For the text-containing cell, return its midpoint in [x, y] coordinate format. 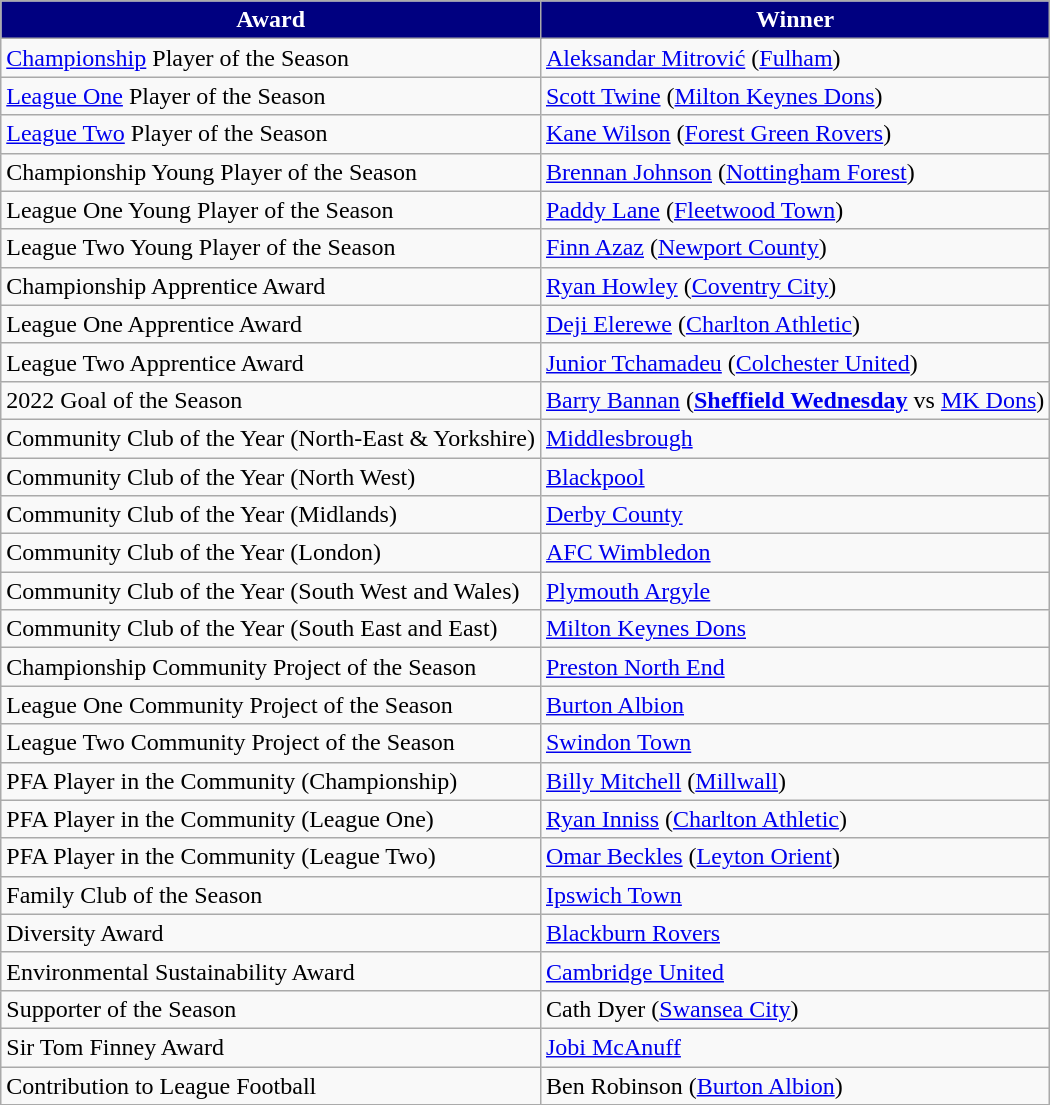
Ben Robinson (Burton Albion) [794, 1085]
Middlesbrough [794, 438]
Supporter of the Season [271, 1009]
League One Apprentice Award [271, 324]
PFA Player in the Community (League One) [271, 819]
Community Club of the Year (South East and East) [271, 629]
Paddy Lane (Fleetwood Town) [794, 210]
Community Club of the Year (South West and Wales) [271, 591]
Community Club of the Year (London) [271, 553]
Cath Dyer (Swansea City) [794, 1009]
Sir Tom Finney Award [271, 1047]
League One Player of the Season [271, 96]
League One Community Project of the Season [271, 705]
Ryan Howley (Coventry City) [794, 286]
2022 Goal of the Season [271, 400]
Ryan Inniss (Charlton Athletic) [794, 819]
Championship Community Project of the Season [271, 667]
PFA Player in the Community (League Two) [271, 857]
Winner [794, 20]
Jobi McAnuff [794, 1047]
Environmental Sustainability Award [271, 971]
Ipswich Town [794, 895]
Scott Twine (Milton Keynes Dons) [794, 96]
AFC Wimbledon [794, 553]
Billy Mitchell (Millwall) [794, 781]
Community Club of the Year (North West) [271, 477]
Championship Young Player of the Season [271, 172]
PFA Player in the Community (Championship) [271, 781]
Championship Player of the Season [271, 58]
Barry Bannan (Sheffield Wednesday vs MK Dons) [794, 400]
Brennan Johnson (Nottingham Forest) [794, 172]
League Two Young Player of the Season [271, 248]
Plymouth Argyle [794, 591]
League Two Community Project of the Season [271, 743]
Kane Wilson (Forest Green Rovers) [794, 134]
League One Young Player of the Season [271, 210]
Milton Keynes Dons [794, 629]
Aleksandar Mitrović (Fulham) [794, 58]
Deji Elerewe (Charlton Athletic) [794, 324]
Swindon Town [794, 743]
Finn Azaz (Newport County) [794, 248]
League Two Apprentice Award [271, 362]
Burton Albion [794, 705]
Blackpool [794, 477]
Award [271, 20]
League Two Player of the Season [271, 134]
Contribution to League Football [271, 1085]
Community Club of the Year (North-East & Yorkshire) [271, 438]
Preston North End [794, 667]
Omar Beckles (Leyton Orient) [794, 857]
Blackburn Rovers [794, 933]
Derby County [794, 515]
Community Club of the Year (Midlands) [271, 515]
Diversity Award [271, 933]
Cambridge United [794, 971]
Championship Apprentice Award [271, 286]
Family Club of the Season [271, 895]
Junior Tchamadeu (Colchester United) [794, 362]
